Search for the cell housing the specified text and yield its [x, y] center coordinate. 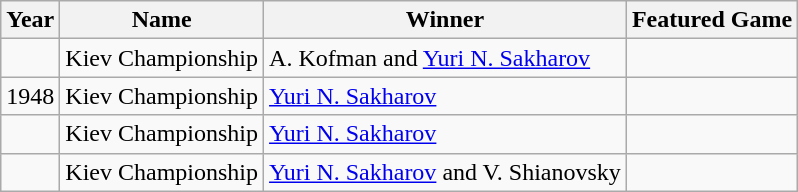
Yuri N. Sakharov and V. Shianovsky [446, 172]
Winner [446, 20]
Name [162, 20]
Featured Game [712, 20]
1948 [30, 96]
A. Kofman and Yuri N. Sakharov [446, 58]
Year [30, 20]
